Provide the [x, y] coordinate of the cell's center where the given text is located.  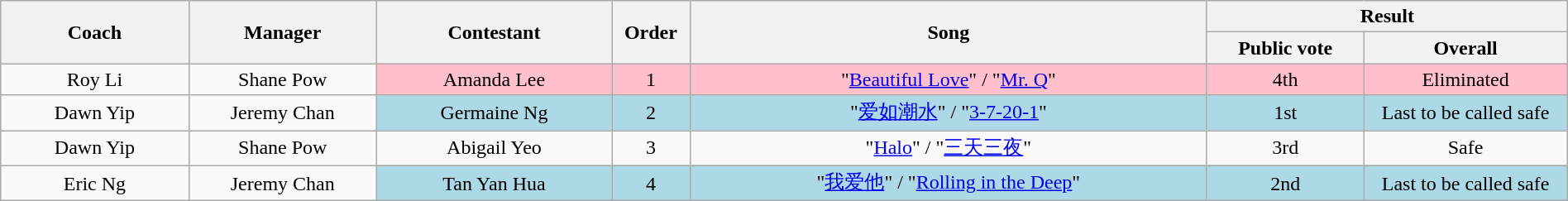
Contestant [494, 32]
3rd [1285, 149]
Safe [1465, 149]
"爱如潮水" / "3-7-20-1" [948, 112]
Coach [94, 32]
Eliminated [1465, 79]
3 [652, 149]
Result [1387, 17]
Song [948, 32]
"Beautiful Love" / "Mr. Q" [948, 79]
2nd [1285, 184]
Overall [1465, 48]
Order [652, 32]
"我爱他" / "Rolling in the Deep" [948, 184]
4 [652, 184]
Germaine Ng [494, 112]
4th [1285, 79]
Tan Yan Hua [494, 184]
Public vote [1285, 48]
1 [652, 79]
"Halo" / "三天三夜" [948, 149]
Roy Li [94, 79]
Manager [283, 32]
2 [652, 112]
1st [1285, 112]
Amanda Lee [494, 79]
Eric Ng [94, 184]
Abigail Yeo [494, 149]
